Return the [x, y] coordinate for the center point of the cell that contains the specified text.  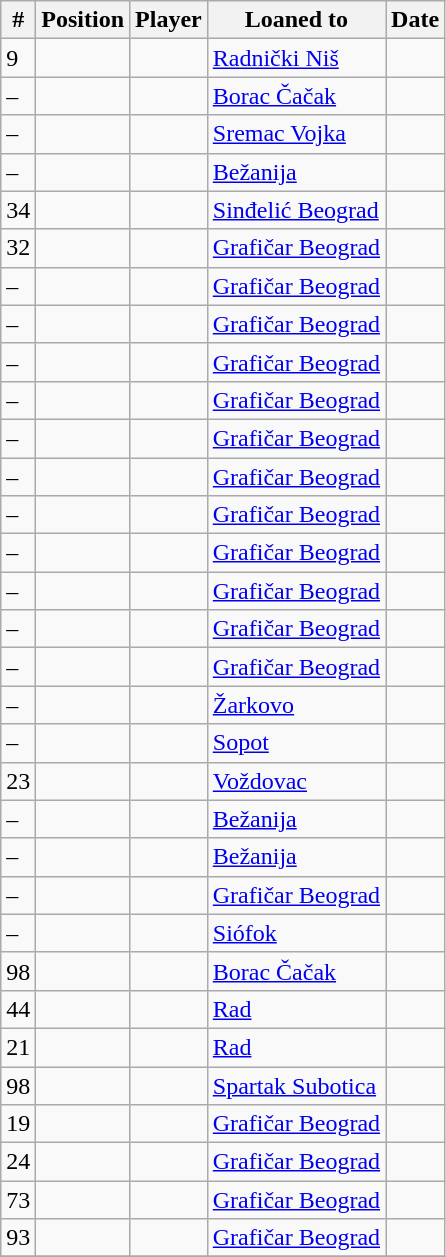
34 [18, 210]
44 [18, 1009]
93 [18, 1238]
Žarkovo [296, 705]
Voždovac [296, 781]
Date [416, 20]
21 [18, 1047]
Siófok [296, 933]
9 [18, 58]
Sinđelić Beograd [296, 210]
Sopot [296, 743]
Player [169, 20]
Loaned to [296, 20]
23 [18, 781]
19 [18, 1124]
Radnički Niš [296, 58]
# [18, 20]
Position [83, 20]
Sremac Vojka [296, 134]
Spartak Subotica [296, 1085]
24 [18, 1162]
32 [18, 248]
73 [18, 1200]
